Determine the [X, Y] coordinate at the center of the cell enclosing the given text.  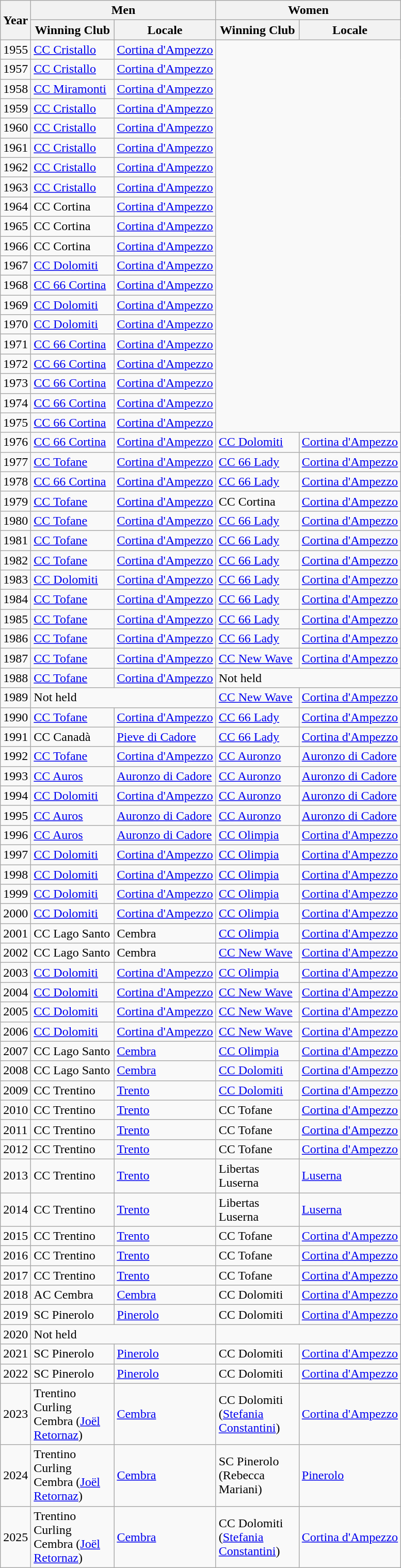
SC Pinerolo (Rebecca Mariani) [257, 1476]
2016 [15, 1256]
1963 [15, 187]
1972 [15, 364]
2010 [15, 1110]
1980 [15, 521]
2023 [15, 1414]
1959 [15, 108]
1976 [15, 442]
1986 [15, 639]
2001 [15, 933]
AC Cembra [72, 1295]
1975 [15, 423]
2000 [15, 914]
1987 [15, 658]
1979 [15, 501]
1961 [15, 148]
1962 [15, 167]
1958 [15, 89]
1988 [15, 678]
1994 [15, 796]
2015 [15, 1236]
2004 [15, 992]
CC Miramonti [72, 89]
1993 [15, 776]
1964 [15, 206]
1978 [15, 481]
1990 [15, 717]
Pieve di Cadore [165, 737]
1995 [15, 815]
1968 [15, 285]
1989 [15, 698]
1965 [15, 226]
2020 [15, 1334]
Year [15, 20]
1996 [15, 835]
2005 [15, 1012]
1969 [15, 305]
1957 [15, 69]
1997 [15, 854]
2012 [15, 1149]
2006 [15, 1031]
2013 [15, 1175]
1983 [15, 580]
1973 [15, 383]
2017 [15, 1275]
1960 [15, 128]
2014 [15, 1209]
1992 [15, 756]
Women [308, 10]
1955 [15, 50]
1966 [15, 246]
2021 [15, 1354]
2011 [15, 1129]
2008 [15, 1071]
1971 [15, 344]
2007 [15, 1051]
2002 [15, 953]
1981 [15, 540]
1984 [15, 600]
CC Canadà [72, 737]
Men [123, 10]
2009 [15, 1090]
1970 [15, 325]
1977 [15, 462]
1985 [15, 619]
2022 [15, 1373]
2019 [15, 1315]
1982 [15, 560]
1999 [15, 894]
1991 [15, 737]
2003 [15, 973]
2018 [15, 1295]
2024 [15, 1476]
1998 [15, 875]
1967 [15, 266]
1974 [15, 403]
2025 [15, 1537]
